Return the [x, y] coordinate for the center point of the cell that contains the specified text.  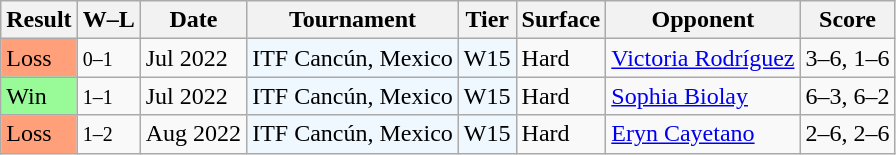
1–2 [108, 134]
6–3, 6–2 [848, 96]
Opponent [703, 20]
Surface [561, 20]
Eryn Cayetano [703, 134]
Sophia Biolay [703, 96]
W–L [108, 20]
2–6, 2–6 [848, 134]
Tournament [353, 20]
Win [39, 96]
Score [848, 20]
0–1 [108, 58]
Aug 2022 [193, 134]
3–6, 1–6 [848, 58]
Tier [487, 20]
Victoria Rodríguez [703, 58]
Date [193, 20]
Result [39, 20]
1–1 [108, 96]
